Detect which cell encompasses the target text, then output its (x, y) center coordinate. 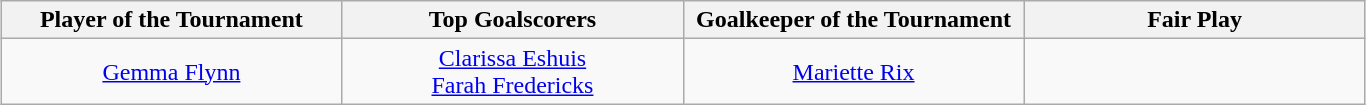
Clarissa Eshuis Farah Fredericks (512, 72)
Fair Play (1194, 20)
Top Goalscorers (512, 20)
Player of the Tournament (172, 20)
Goalkeeper of the Tournament (854, 20)
Mariette Rix (854, 72)
Gemma Flynn (172, 72)
